Search for the cell housing the specified text and yield its [X, Y] center coordinate. 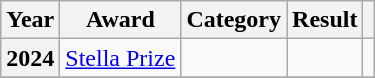
Award [120, 20]
Year [30, 20]
2024 [30, 58]
Stella Prize [120, 58]
Category [234, 20]
Result [325, 20]
